Scan for the cell matching the given text and deliver its [x, y] coordinate at center. 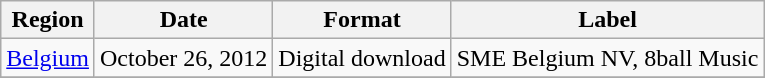
Digital download [362, 58]
October 26, 2012 [183, 58]
Label [608, 20]
Region [48, 20]
Date [183, 20]
SME Belgium NV, 8ball Music [608, 58]
Format [362, 20]
Belgium [48, 58]
